For the text-containing cell, return its midpoint in (x, y) coordinate format. 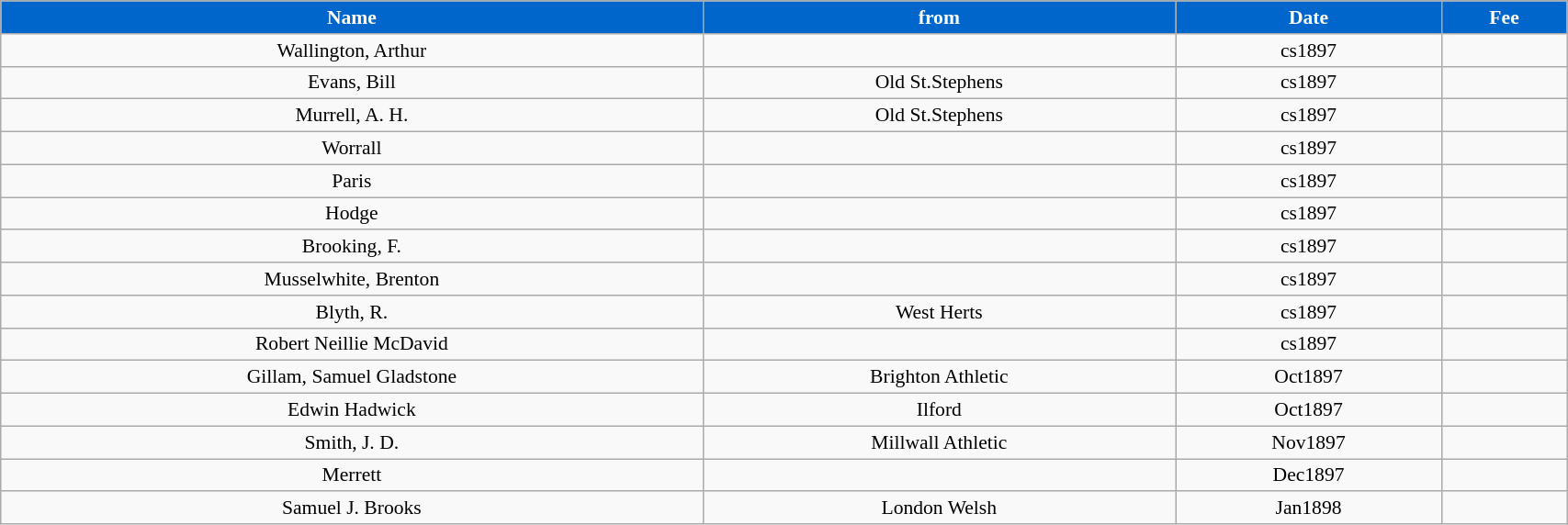
Murrell, A. H. (352, 116)
Evans, Bill (352, 83)
Robert Neillie McDavid (352, 344)
Nov1897 (1309, 442)
Worrall (352, 149)
Dec1897 (1309, 475)
Samuel J. Brooks (352, 508)
Wallington, Arthur (352, 50)
Paris (352, 181)
Fee (1504, 17)
Jan1898 (1309, 508)
Musselwhite, Brenton (352, 279)
Edwin Hadwick (352, 410)
Brighton Athletic (939, 377)
Name (352, 17)
Date (1309, 17)
Blyth, R. (352, 312)
Brooking, F. (352, 247)
Merrett (352, 475)
Gillam, Samuel Gladstone (352, 377)
Ilford (939, 410)
London Welsh (939, 508)
Hodge (352, 214)
from (939, 17)
West Herts (939, 312)
Smith, J. D. (352, 442)
Millwall Athletic (939, 442)
